Find where the given text appears and provide that cell's center as [X, Y] coordinate. 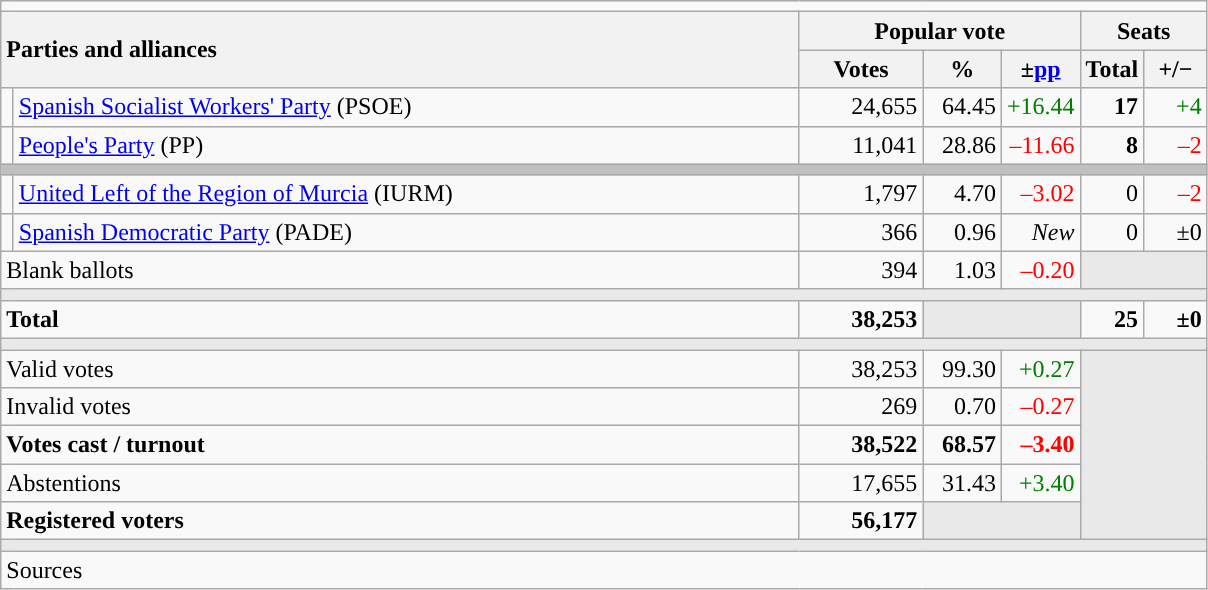
+4 [1176, 107]
24,655 [861, 107]
Seats [1144, 31]
Sources [604, 570]
–11.66 [1040, 145]
99.30 [962, 369]
Blank ballots [400, 270]
1.03 [962, 270]
–0.20 [1040, 270]
366 [861, 232]
–3.02 [1040, 194]
New [1040, 232]
28.86 [962, 145]
17,655 [861, 483]
Popular vote [940, 31]
0.96 [962, 232]
Parties and alliances [400, 50]
+16.44 [1040, 107]
Spanish Socialist Workers' Party (PSOE) [406, 107]
+0.27 [1040, 369]
People's Party (PP) [406, 145]
% [962, 69]
United Left of the Region of Murcia (IURM) [406, 194]
Valid votes [400, 369]
±pp [1040, 69]
25 [1112, 319]
394 [861, 270]
–3.40 [1040, 445]
–0.27 [1040, 407]
11,041 [861, 145]
Registered voters [400, 521]
31.43 [962, 483]
68.57 [962, 445]
1,797 [861, 194]
0.70 [962, 407]
269 [861, 407]
64.45 [962, 107]
Votes [861, 69]
Spanish Democratic Party (PADE) [406, 232]
17 [1112, 107]
Abstentions [400, 483]
8 [1112, 145]
+/− [1176, 69]
Invalid votes [400, 407]
4.70 [962, 194]
Votes cast / turnout [400, 445]
38,522 [861, 445]
+3.40 [1040, 483]
56,177 [861, 521]
